Provide the [x, y] coordinate of the cell's center where the given text is located.  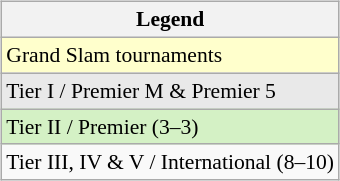
Grand Slam tournaments [170, 55]
Tier I / Premier M & Premier 5 [170, 91]
Legend [170, 20]
Tier II / Premier (3–3) [170, 127]
Tier III, IV & V / International (8–10) [170, 162]
